From the cell containing the given text, extract its center point as (X, Y) coordinate. 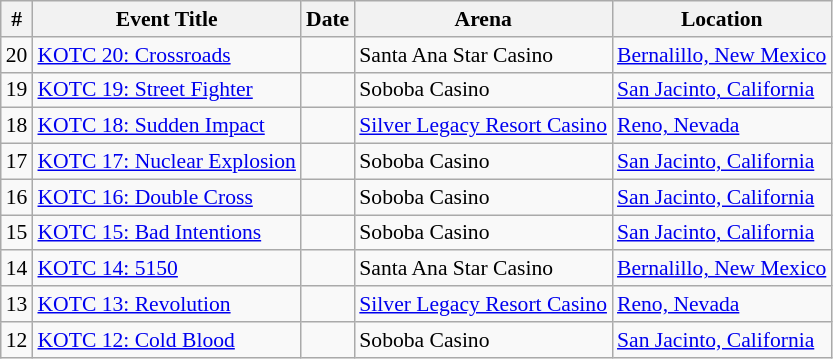
16 (17, 197)
20 (17, 55)
Date (328, 19)
KOTC 19: Street Fighter (166, 90)
13 (17, 304)
KOTC 17: Nuclear Explosion (166, 162)
# (17, 19)
Event Title (166, 19)
Location (722, 19)
Arena (483, 19)
KOTC 13: Revolution (166, 304)
KOTC 18: Sudden Impact (166, 126)
17 (17, 162)
19 (17, 90)
KOTC 20: Crossroads (166, 55)
14 (17, 269)
12 (17, 340)
KOTC 14: 5150 (166, 269)
KOTC 15: Bad Intentions (166, 233)
15 (17, 233)
KOTC 12: Cold Blood (166, 340)
KOTC 16: Double Cross (166, 197)
18 (17, 126)
